Output the [x, y] coordinate of the center of the cell containing the given text.  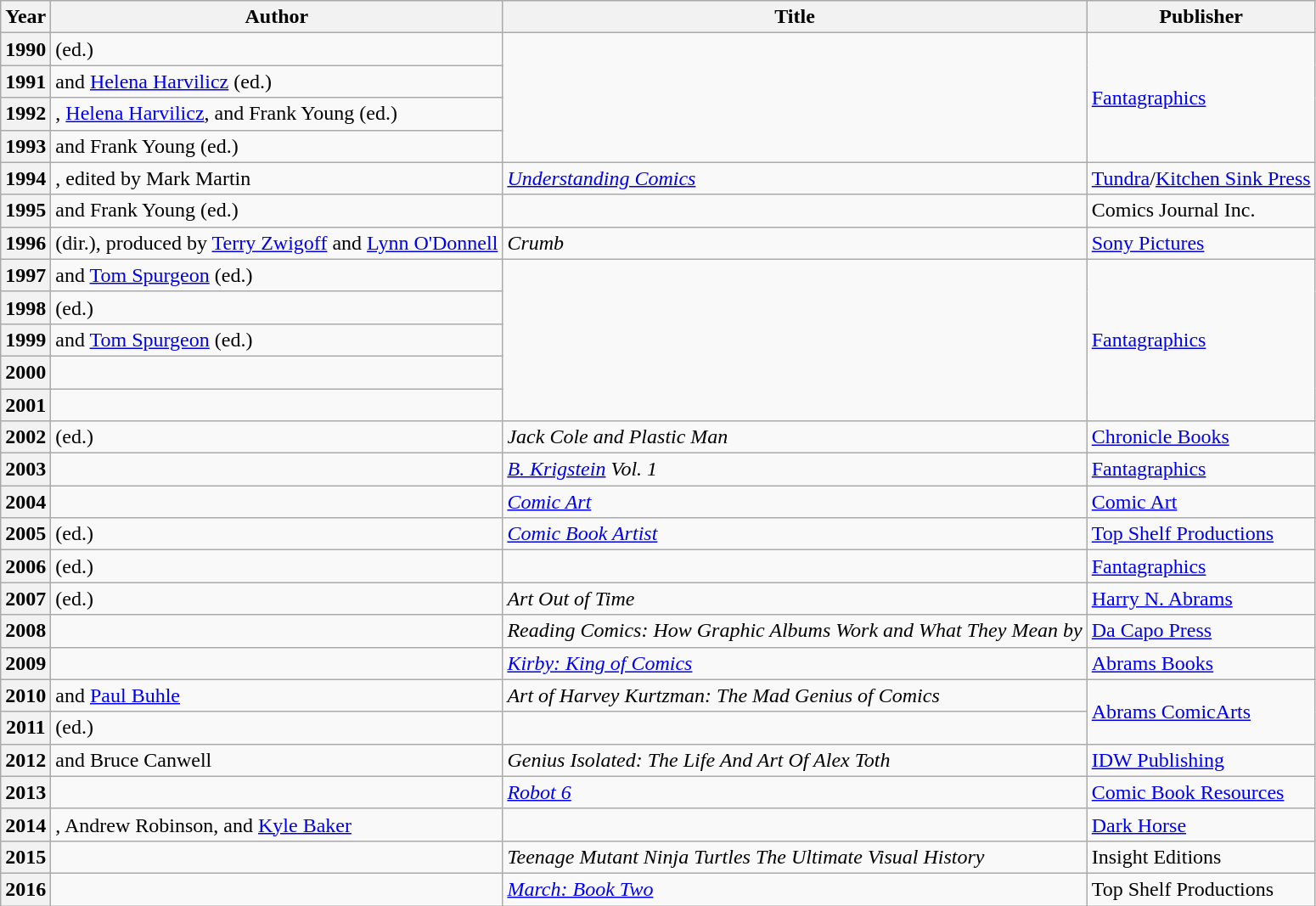
Dark Horse [1201, 824]
and Paul Buhle [277, 695]
Art Out of Time [795, 599]
and Bruce Canwell [277, 760]
Crumb [795, 243]
Understanding Comics [795, 178]
1994 [25, 178]
Tundra/Kitchen Sink Press [1201, 178]
March: Book Two [795, 889]
Da Capo Press [1201, 631]
1995 [25, 211]
2005 [25, 534]
2010 [25, 695]
1999 [25, 340]
Publisher [1201, 17]
Title [795, 17]
Comic Book Artist [795, 534]
1992 [25, 114]
2000 [25, 372]
1998 [25, 307]
2006 [25, 566]
Abrams ComicArts [1201, 712]
2002 [25, 437]
2009 [25, 663]
B. Krigstein Vol. 1 [795, 470]
Harry N. Abrams [1201, 599]
and Helena Harvilicz (ed.) [277, 82]
2015 [25, 857]
2012 [25, 760]
Sony Pictures [1201, 243]
, edited by Mark Martin [277, 178]
2001 [25, 405]
Year [25, 17]
Comic Book Resources [1201, 792]
Author [277, 17]
Robot 6 [795, 792]
Genius Isolated: The Life And Art Of Alex Toth [795, 760]
2016 [25, 889]
, Andrew Robinson, and Kyle Baker [277, 824]
IDW Publishing [1201, 760]
Chronicle Books [1201, 437]
(dir.), produced by Terry Zwigoff and Lynn O'Donnell [277, 243]
Jack Cole and Plastic Man [795, 437]
Teenage Mutant Ninja Turtles The Ultimate Visual History [795, 857]
2014 [25, 824]
, Helena Harvilicz, and Frank Young (ed.) [277, 114]
Reading Comics: How Graphic Albums Work and What They Mean by [795, 631]
1991 [25, 82]
Abrams Books [1201, 663]
2004 [25, 502]
1996 [25, 243]
2003 [25, 470]
Comics Journal Inc. [1201, 211]
2011 [25, 728]
Art of Harvey Kurtzman: The Mad Genius of Comics [795, 695]
2008 [25, 631]
Insight Editions [1201, 857]
1993 [25, 146]
1997 [25, 275]
Kirby: King of Comics [795, 663]
1990 [25, 49]
2007 [25, 599]
2013 [25, 792]
